Output the [x, y] coordinate of the center of the cell containing the given text.  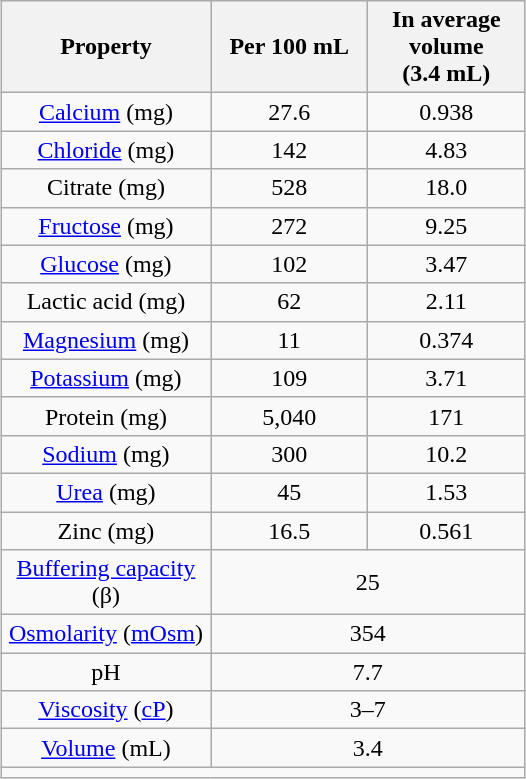
Urea (mg) [106, 492]
0.561 [446, 531]
Buffering capacity (β) [106, 582]
Volume (mL) [106, 748]
Per 100 mL [290, 47]
300 [290, 454]
25 [368, 582]
3–7 [368, 710]
45 [290, 492]
0.938 [446, 112]
272 [290, 226]
Property [106, 47]
Glucose (mg) [106, 264]
Magnesium (mg) [106, 340]
Calcium (mg) [106, 112]
354 [368, 634]
Protein (mg) [106, 416]
18.0 [446, 188]
27.6 [290, 112]
Lactic acid (mg) [106, 302]
2.11 [446, 302]
Zinc (mg) [106, 531]
3.4 [368, 748]
pH [106, 672]
Fructose (mg) [106, 226]
62 [290, 302]
7.7 [368, 672]
109 [290, 378]
Osmolarity (mOsm) [106, 634]
3.71 [446, 378]
In average volume (3.4 mL) [446, 47]
Sodium (mg) [106, 454]
Citrate (mg) [106, 188]
102 [290, 264]
0.374 [446, 340]
142 [290, 150]
Potassium (mg) [106, 378]
Viscosity (cP) [106, 710]
10.2 [446, 454]
4.83 [446, 150]
9.25 [446, 226]
3.47 [446, 264]
Chloride (mg) [106, 150]
11 [290, 340]
528 [290, 188]
16.5 [290, 531]
171 [446, 416]
5,040 [290, 416]
1.53 [446, 492]
